For the text-containing cell, return its midpoint in (x, y) coordinate format. 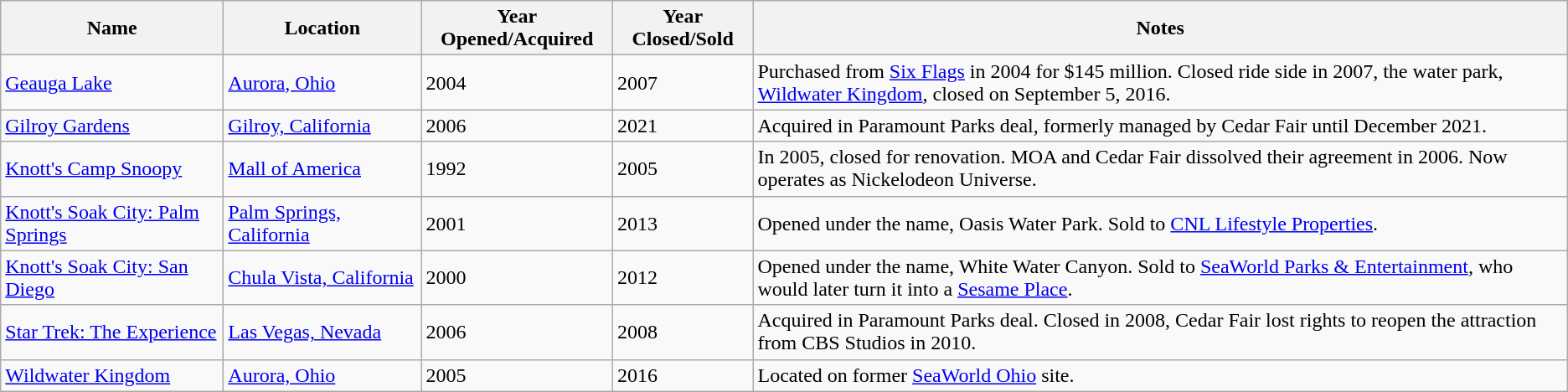
Star Trek: The Experience (112, 332)
Knott's Soak City: San Diego (112, 278)
Chula Vista, California (322, 278)
Las Vegas, Nevada (322, 332)
Year Opened/Acquired (517, 28)
Palm Springs, California (322, 223)
2021 (683, 126)
Mall of America (322, 169)
2001 (517, 223)
Gilroy, California (322, 126)
Opened under the name, White Water Canyon. Sold to SeaWorld Parks & Entertainment, who would later turn it into a Sesame Place. (1160, 278)
Geauga Lake (112, 82)
1992 (517, 169)
In 2005, closed for renovation. MOA and Cedar Fair dissolved their agreement in 2006. Now operates as Nickelodeon Universe. (1160, 169)
2013 (683, 223)
Gilroy Gardens (112, 126)
2016 (683, 375)
2000 (517, 278)
2008 (683, 332)
Located on former SeaWorld Ohio site. (1160, 375)
2007 (683, 82)
Opened under the name, Oasis Water Park. Sold to CNL Lifestyle Properties. (1160, 223)
2004 (517, 82)
Knott's Soak City: Palm Springs (112, 223)
Location (322, 28)
Acquired in Paramount Parks deal, formerly managed by Cedar Fair until December 2021. (1160, 126)
Wildwater Kingdom (112, 375)
2012 (683, 278)
Acquired in Paramount Parks deal. Closed in 2008, Cedar Fair lost rights to reopen the attraction from CBS Studios in 2010. (1160, 332)
Notes (1160, 28)
Knott's Camp Snoopy (112, 169)
Purchased from Six Flags in 2004 for $145 million. Closed ride side in 2007, the water park, Wildwater Kingdom, closed on September 5, 2016. (1160, 82)
Name (112, 28)
Year Closed/Sold (683, 28)
